Scan for the cell matching the given text and deliver its (X, Y) coordinate at center. 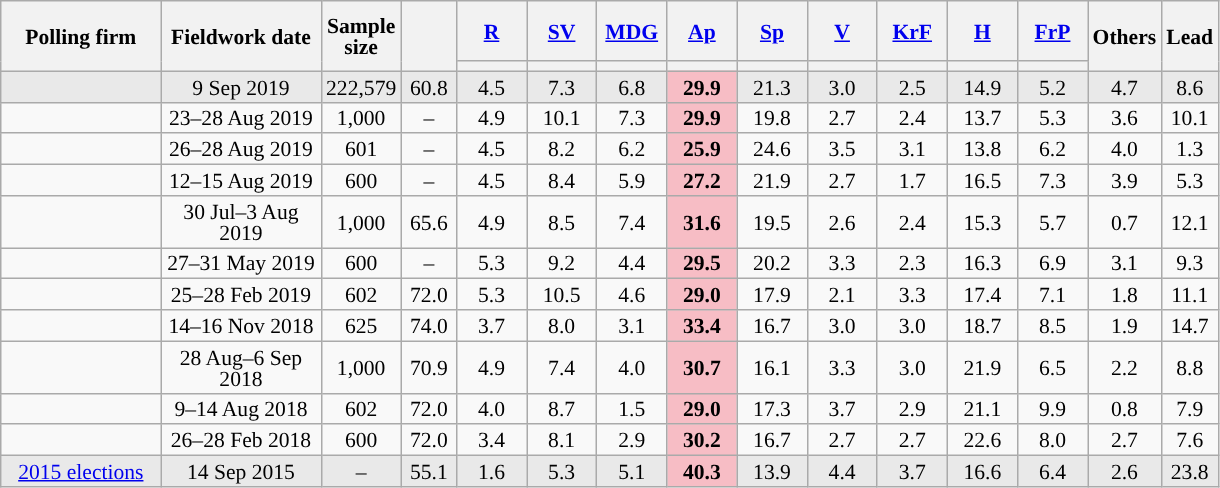
0.7 (1125, 222)
30 Jul–3 Aug 2019 (241, 222)
29.5 (702, 264)
8.1 (562, 440)
0.8 (1125, 408)
26–28 Feb 2018 (241, 440)
3.6 (1125, 118)
MDG (632, 31)
Polling firm (81, 36)
14–16 Nov 2018 (241, 326)
1.6 (491, 472)
27.2 (702, 180)
3.9 (1125, 180)
2015 elections (81, 472)
KrF (912, 31)
11.1 (1190, 294)
8.6 (1190, 86)
1.3 (1190, 150)
17.4 (982, 294)
1.8 (1125, 294)
24.6 (772, 150)
19.5 (772, 222)
27–31 May 2019 (241, 264)
Lead (1190, 36)
22.6 (982, 440)
3.5 (842, 150)
13.8 (982, 150)
6.9 (1052, 264)
9.9 (1052, 408)
9–14 Aug 2018 (241, 408)
16.3 (982, 264)
12–15 Aug 2019 (241, 180)
1.7 (912, 180)
7.6 (1190, 440)
17.9 (772, 294)
R (491, 31)
25.9 (702, 150)
65.6 (428, 222)
13.7 (982, 118)
30.2 (702, 440)
2.1 (842, 294)
40.3 (702, 472)
H (982, 31)
16.5 (982, 180)
16.1 (772, 367)
33.4 (702, 326)
6.4 (1052, 472)
8.2 (562, 150)
31.6 (702, 222)
13.9 (772, 472)
25–28 Feb 2019 (241, 294)
7.1 (1052, 294)
5.2 (1052, 86)
20.2 (772, 264)
23.8 (1190, 472)
60.8 (428, 86)
4.7 (1125, 86)
8.7 (562, 408)
26–28 Aug 2019 (241, 150)
5.1 (632, 472)
14.7 (1190, 326)
21.1 (982, 408)
16.6 (982, 472)
9 Sep 2019 (241, 86)
8.4 (562, 180)
1.9 (1125, 326)
15.3 (982, 222)
55.1 (428, 472)
4.6 (632, 294)
14 Sep 2015 (241, 472)
10.5 (562, 294)
12.1 (1190, 222)
FrP (1052, 31)
V (842, 31)
5.9 (632, 180)
2.5 (912, 86)
6.5 (1052, 367)
1.5 (632, 408)
222,579 (361, 86)
28 Aug–6 Sep 2018 (241, 367)
6.8 (632, 86)
2.2 (1125, 367)
Samplesize (361, 36)
Sp (772, 31)
8.8 (1190, 367)
19.8 (772, 118)
Others (1125, 36)
Ap (702, 31)
7.9 (1190, 408)
625 (361, 326)
21.3 (772, 86)
3.4 (491, 440)
9.2 (562, 264)
SV (562, 31)
17.3 (772, 408)
2.3 (912, 264)
14.9 (982, 86)
5.7 (1052, 222)
70.9 (428, 367)
23–28 Aug 2019 (241, 118)
9.3 (1190, 264)
601 (361, 150)
18.7 (982, 326)
Fieldwork date (241, 36)
74.0 (428, 326)
30.7 (702, 367)
